Output the [X, Y] coordinate of the center of the cell containing the given text.  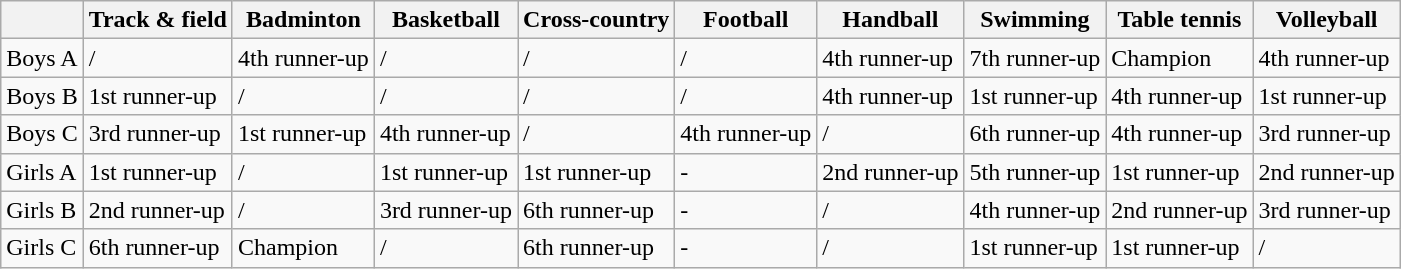
Volleyball [1326, 20]
5th runner-up [1035, 172]
Table tennis [1180, 20]
Girls B [42, 210]
Boys C [42, 134]
Boys A [42, 58]
Girls C [42, 248]
Swimming [1035, 20]
Cross-country [596, 20]
7th runner-up [1035, 58]
Boys B [42, 96]
Girls A [42, 172]
Football [746, 20]
Badminton [303, 20]
Basketball [446, 20]
Handball [890, 20]
Track & field [158, 20]
